Extract the [x, y] coordinate from the center of the cell holding the provided text.  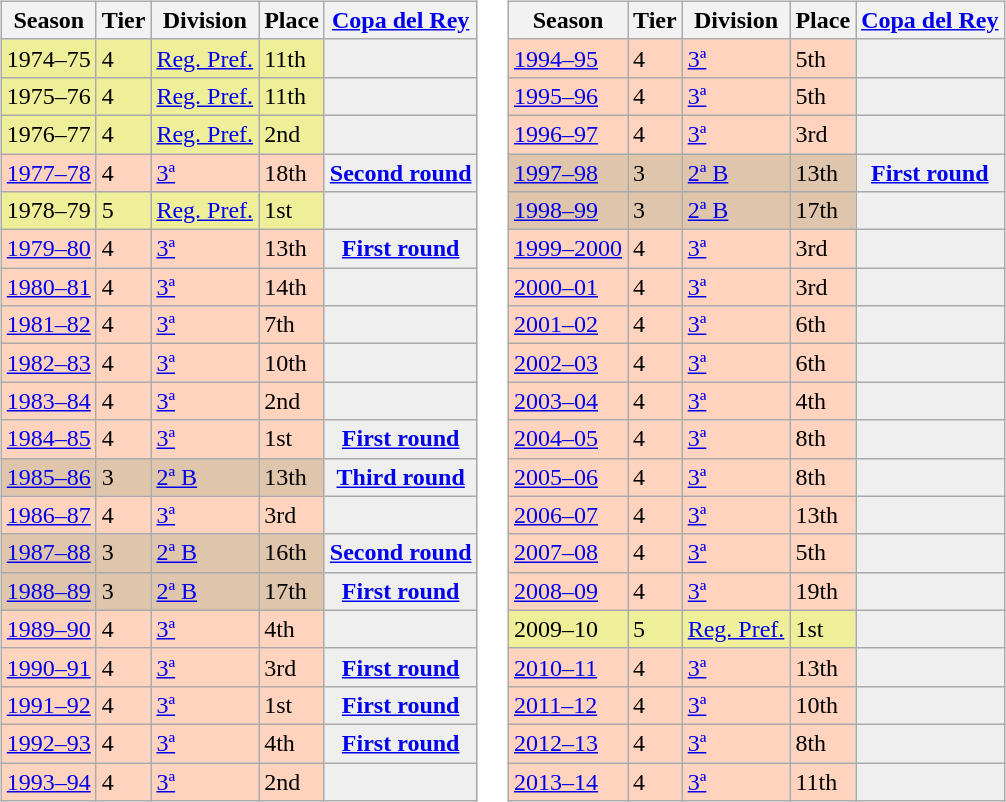
1977–78 [48, 173]
2000–01 [568, 287]
2003–04 [568, 401]
1993–94 [48, 781]
Third round [400, 477]
2002–03 [568, 363]
2013–14 [568, 781]
1976–77 [48, 134]
1999–2000 [568, 249]
1978–79 [48, 211]
2011–12 [568, 705]
2008–09 [568, 591]
1990–91 [48, 667]
18th [292, 173]
1989–90 [48, 629]
19th [823, 591]
16th [292, 553]
14th [292, 287]
1991–92 [48, 705]
1992–93 [48, 743]
1995–96 [568, 96]
1985–86 [48, 477]
1994–95 [568, 58]
1983–84 [48, 401]
2005–06 [568, 477]
1998–99 [568, 211]
7th [292, 325]
1988–89 [48, 591]
1986–87 [48, 515]
2001–02 [568, 325]
1975–76 [48, 96]
2010–11 [568, 667]
2006–07 [568, 515]
2012–13 [568, 743]
1980–81 [48, 287]
1984–85 [48, 439]
1974–75 [48, 58]
2009–10 [568, 629]
1979–80 [48, 249]
2004–05 [568, 439]
1996–97 [568, 134]
1987–88 [48, 553]
1981–82 [48, 325]
2007–08 [568, 553]
1997–98 [568, 173]
1982–83 [48, 363]
